Scan for the cell matching the given text and deliver its (X, Y) coordinate at center. 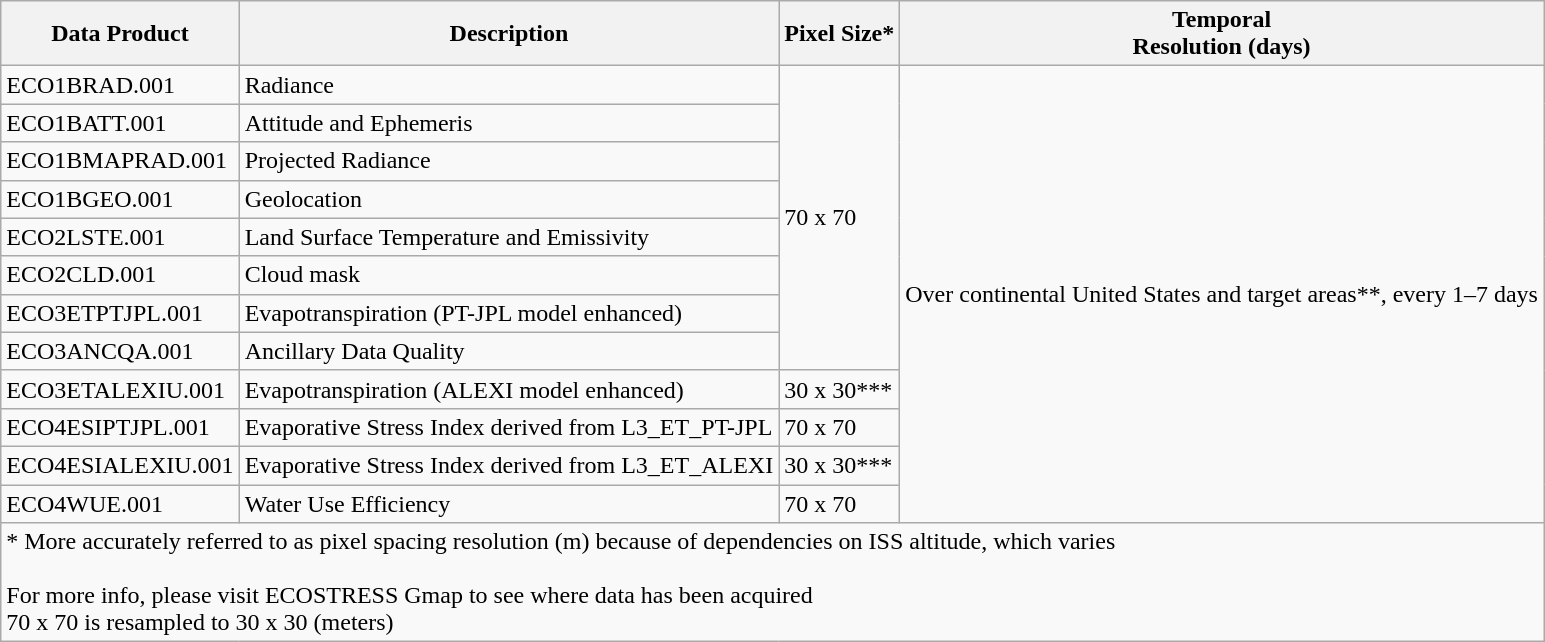
Water Use Efficiency (509, 503)
ECO1BATT.001 (120, 123)
ECO3ANCQA.001 (120, 351)
Geolocation (509, 199)
ECO4ESIALEXIU.001 (120, 465)
Evapotranspiration (ALEXI model enhanced) (509, 389)
ECO1BRAD.001 (120, 85)
Ancillary Data Quality (509, 351)
Radiance (509, 85)
Evapotranspiration (PT-JPL model enhanced) (509, 313)
ECO2LSTE.001 (120, 237)
ECO3ETALEXIU.001 (120, 389)
Evaporative Stress Index derived from L3_ET_PT-JPL (509, 427)
TemporalResolution (days) (1222, 34)
ECO3ETPTJPL.001 (120, 313)
ECO1BGEO.001 (120, 199)
ECO2CLD.001 (120, 275)
ECO4WUE.001 (120, 503)
Land Surface Temperature and Emissivity (509, 237)
Pixel Size* (840, 34)
Evaporative Stress Index derived from L3_ET_ALEXI (509, 465)
Projected Radiance (509, 161)
Data Product (120, 34)
Description (509, 34)
Cloud mask (509, 275)
Over continental United States and target areas**, every 1–7 days (1222, 294)
ECO1BMAPRAD.001 (120, 161)
Attitude and Ephemeris (509, 123)
ECO4ESIPTJPL.001 (120, 427)
